For the text-containing cell, return its midpoint in (x, y) coordinate format. 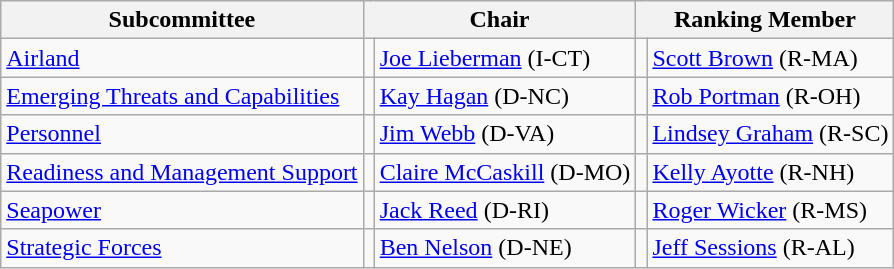
Airland (182, 58)
Readiness and Management Support (182, 172)
Scott Brown (R-MA) (770, 58)
Ben Nelson (D-NE) (505, 248)
Claire McCaskill (D-MO) (505, 172)
Jim Webb (D-VA) (505, 134)
Joe Lieberman (I-CT) (505, 58)
Rob Portman (R-OH) (770, 96)
Emerging Threats and Capabilities (182, 96)
Kelly Ayotte (R-NH) (770, 172)
Seapower (182, 210)
Ranking Member (765, 20)
Kay Hagan (D-NC) (505, 96)
Lindsey Graham (R-SC) (770, 134)
Strategic Forces (182, 248)
Jack Reed (D-RI) (505, 210)
Subcommittee (182, 20)
Personnel (182, 134)
Jeff Sessions (R-AL) (770, 248)
Chair (500, 20)
Roger Wicker (R-MS) (770, 210)
